Find where the given text appears and provide that cell's center as (X, Y) coordinate. 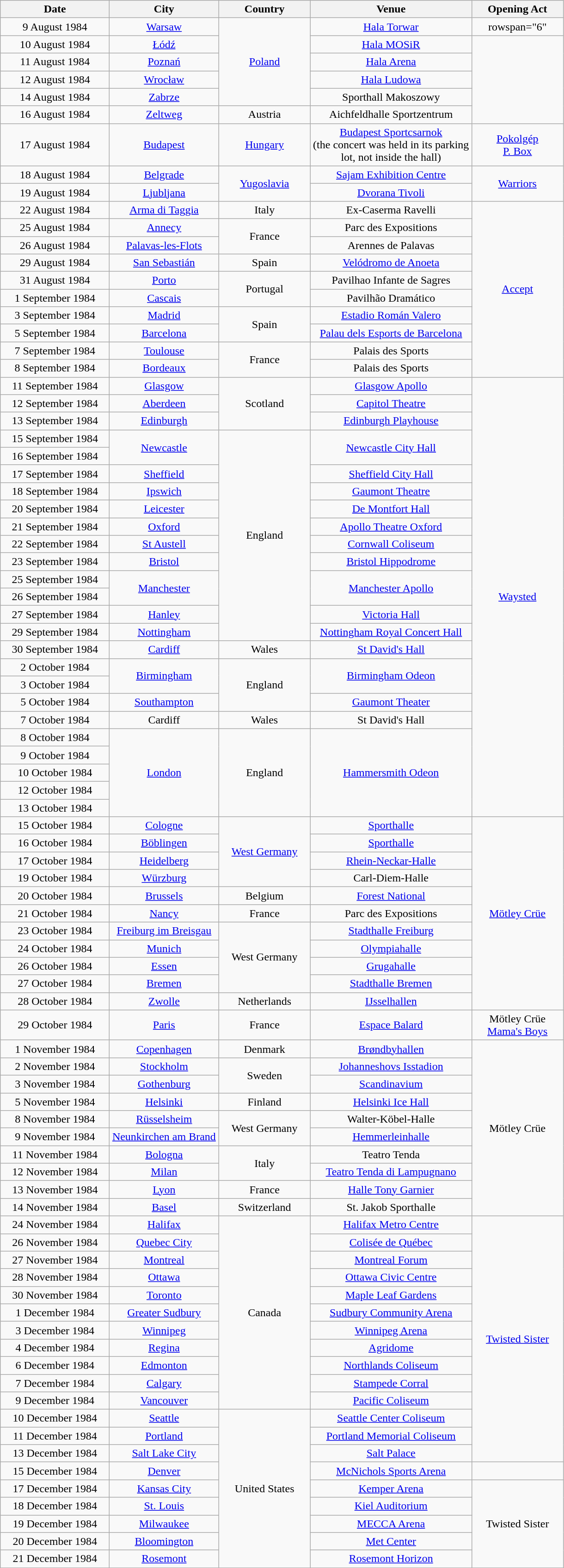
Montreal Forum (391, 1260)
St. Louis (164, 1506)
London (164, 772)
Rosemont Horizon (391, 1559)
3 September 1984 (55, 316)
Glasgow (164, 386)
Nancy (164, 913)
27 November 1984 (55, 1260)
Winnipeg (164, 1330)
Olympiahalle (391, 948)
Manchester Apollo (391, 588)
10 October 1984 (55, 772)
Newcastle City Hall (391, 447)
28 November 1984 (55, 1277)
Bristol (164, 562)
Apollo Theatre Oxford (391, 526)
15 October 1984 (55, 826)
Lyon (164, 1190)
Northlands Coliseum (391, 1365)
28 October 1984 (55, 1001)
29 August 1984 (55, 263)
Quebec City (164, 1242)
Date (55, 9)
7 September 1984 (55, 351)
Stadthalle Bremen (391, 984)
Velódromo de Anoeta (391, 263)
6 December 1984 (55, 1365)
Warriors (518, 183)
Switzerland (264, 1207)
Salt Lake City (164, 1453)
Sudbury Community Arena (391, 1313)
Portland Memorial Coliseum (391, 1436)
16 September 1984 (55, 456)
24 November 1984 (55, 1225)
21 October 1984 (55, 913)
United States (264, 1489)
Sporthall Makoszowy (391, 97)
Netherlands (264, 1001)
11 November 1984 (55, 1155)
Grugahalle (391, 966)
Capitol Theatre (391, 403)
11 December 1984 (55, 1436)
Stampede Corral (391, 1383)
Wrocław (164, 79)
Teatro Tenda (391, 1155)
Bologna (164, 1155)
27 September 1984 (55, 614)
Sheffield City Hall (391, 474)
17 September 1984 (55, 474)
Hala MOSiR (391, 44)
Łódź (164, 44)
Toulouse (164, 351)
Johanneshovs Isstadion (391, 1066)
Edmonton (164, 1365)
Victoria Hall (391, 614)
Würzburg (164, 878)
9 November 1984 (55, 1137)
30 November 1984 (55, 1295)
26 September 1984 (55, 597)
Arennes de Palavas (391, 245)
12 November 1984 (55, 1172)
Sheffield (164, 474)
Helsinki (164, 1102)
San Sebastián (164, 263)
Nottingham Royal Concert Hall (391, 632)
Halifax (164, 1225)
Belgium (264, 896)
Oxford (164, 526)
St. Jakob Sporthalle (391, 1207)
7 December 1984 (55, 1383)
Kiel Auditorium (391, 1506)
13 October 1984 (55, 808)
Portugal (264, 289)
Waysted (518, 597)
21 December 1984 (55, 1559)
Vancouver (164, 1401)
25 August 1984 (55, 227)
Gothenburg (164, 1084)
29 October 1984 (55, 1025)
Edinburgh (164, 421)
IJsselhallen (391, 1001)
12 September 1984 (55, 403)
17 August 1984 (55, 145)
Hala Ludowa (391, 79)
Maple Leaf Gardens (391, 1295)
Gaumont Theatre (391, 491)
Calgary (164, 1383)
Poznań (164, 62)
17 October 1984 (55, 861)
Colisée de Québec (391, 1242)
2 October 1984 (55, 667)
Walter-Köbel-Halle (391, 1119)
Copenhagen (164, 1049)
1 November 1984 (55, 1049)
Neunkirchen am Brand (164, 1137)
Pavilhao Infante de Sagres (391, 280)
Opening Act (518, 9)
Zabrze (164, 97)
Austria (264, 115)
9 August 1984 (55, 27)
1 September 1984 (55, 298)
19 October 1984 (55, 878)
Southampton (164, 702)
Rhein-Neckar-Halle (391, 861)
St Austell (164, 544)
Hala Arena (391, 62)
Essen (164, 966)
Sweden (264, 1075)
Hammersmith Odeon (391, 772)
Portland (164, 1436)
Met Center (391, 1541)
Edinburgh Playhouse (391, 421)
Greater Sudbury (164, 1313)
15 December 1984 (55, 1471)
22 August 1984 (55, 210)
16 August 1984 (55, 115)
Newcastle (164, 447)
Agridome (391, 1348)
14 November 1984 (55, 1207)
18 August 1984 (55, 175)
7 October 1984 (55, 720)
13 December 1984 (55, 1453)
Kemper Arena (391, 1489)
19 December 1984 (55, 1524)
Estadio Román Valero (391, 316)
Helsinki Ice Hall (391, 1102)
Palau dels Esports de Barcelona (391, 333)
12 October 1984 (55, 790)
Belgrade (164, 175)
Cascais (164, 298)
Freiburg im Breisgau (164, 931)
Poland (264, 62)
Seattle Center Coliseum (391, 1418)
Seattle (164, 1418)
Accept (518, 289)
3 November 1984 (55, 1084)
10 December 1984 (55, 1418)
Munich (164, 948)
Denver (164, 1471)
Birmingham Odeon (391, 676)
Hanley (164, 614)
19 August 1984 (55, 192)
Bristol Hippodrome (391, 562)
Hala Torwar (391, 27)
Palavas-les-Flots (164, 245)
23 October 1984 (55, 931)
20 December 1984 (55, 1541)
Ottawa Civic Centre (391, 1277)
Montreal (164, 1260)
Brøndbyhallen (391, 1049)
14 August 1984 (55, 97)
Porto (164, 280)
Halle Tony Garnier (391, 1190)
Toronto (164, 1295)
9 December 1984 (55, 1401)
Cologne (164, 826)
Yugoslavia (264, 183)
Aichfeldhalle Sportzentrum (391, 115)
Birmingham (164, 676)
Mötley CrüeMama's Boys (518, 1025)
12 August 1984 (55, 79)
22 September 1984 (55, 544)
Regina (164, 1348)
1 December 1984 (55, 1313)
Teatro Tenda di Lampugnano (391, 1172)
Madrid (164, 316)
8 September 1984 (55, 368)
Denmark (264, 1049)
3 October 1984 (55, 685)
Pavilhão Dramático (391, 298)
11 August 1984 (55, 62)
Salt Palace (391, 1453)
10 August 1984 (55, 44)
Hemmerleinhalle (391, 1137)
Hungary (264, 145)
2 November 1984 (55, 1066)
Forest National (391, 896)
City (164, 9)
Annecy (164, 227)
Rüsselsheim (164, 1119)
Country (264, 9)
24 October 1984 (55, 948)
8 November 1984 (55, 1119)
27 October 1984 (55, 984)
8 October 1984 (55, 737)
9 October 1984 (55, 755)
Sajam Exhibition Centre (391, 175)
18 December 1984 (55, 1506)
Bremen (164, 984)
Ipswich (164, 491)
Heidelberg (164, 861)
31 August 1984 (55, 280)
Gaumont Theater (391, 702)
Ottawa (164, 1277)
Ex-Caserma Ravelli (391, 210)
26 August 1984 (55, 245)
13 September 1984 (55, 421)
Milwaukee (164, 1524)
rowspan="6" (518, 27)
Leicester (164, 509)
Budapest Sportcsarnok(the concert was held in its parking lot, not inside the hall) (391, 145)
Stockholm (164, 1066)
Canada (264, 1313)
Dvorana Tivoli (391, 192)
Bloomington (164, 1541)
Bordeaux (164, 368)
20 September 1984 (55, 509)
Warsaw (164, 27)
McNichols Sports Arena (391, 1471)
Brussels (164, 896)
Carl-Diem-Halle (391, 878)
MECCA Arena (391, 1524)
Barcelona (164, 333)
29 September 1984 (55, 632)
Winnipeg Arena (391, 1330)
Pacific Coliseum (391, 1401)
Rosemont (164, 1559)
PokolgépP. Box (518, 145)
De Montfort Hall (391, 509)
Milan (164, 1172)
30 September 1984 (55, 650)
18 September 1984 (55, 491)
16 October 1984 (55, 843)
26 October 1984 (55, 966)
Finland (264, 1102)
Cornwall Coliseum (391, 544)
Ljubljana (164, 192)
3 December 1984 (55, 1330)
Arma di Taggia (164, 210)
Halifax Metro Centre (391, 1225)
5 September 1984 (55, 333)
Scandinavium (391, 1084)
25 September 1984 (55, 579)
Aberdeen (164, 403)
Stadthalle Freiburg (391, 931)
Venue (391, 9)
Espace Balard (391, 1025)
Zeltweg (164, 115)
11 September 1984 (55, 386)
5 October 1984 (55, 702)
20 October 1984 (55, 896)
21 September 1984 (55, 526)
Manchester (164, 588)
Kansas City (164, 1489)
4 December 1984 (55, 1348)
Paris (164, 1025)
5 November 1984 (55, 1102)
13 November 1984 (55, 1190)
15 September 1984 (55, 438)
Nottingham (164, 632)
Glasgow Apollo (391, 386)
Budapest (164, 145)
26 November 1984 (55, 1242)
Zwolle (164, 1001)
17 December 1984 (55, 1489)
Scotland (264, 403)
Basel (164, 1207)
Böblingen (164, 843)
23 September 1984 (55, 562)
